Output the (X, Y) coordinate of the center of the cell containing the given text.  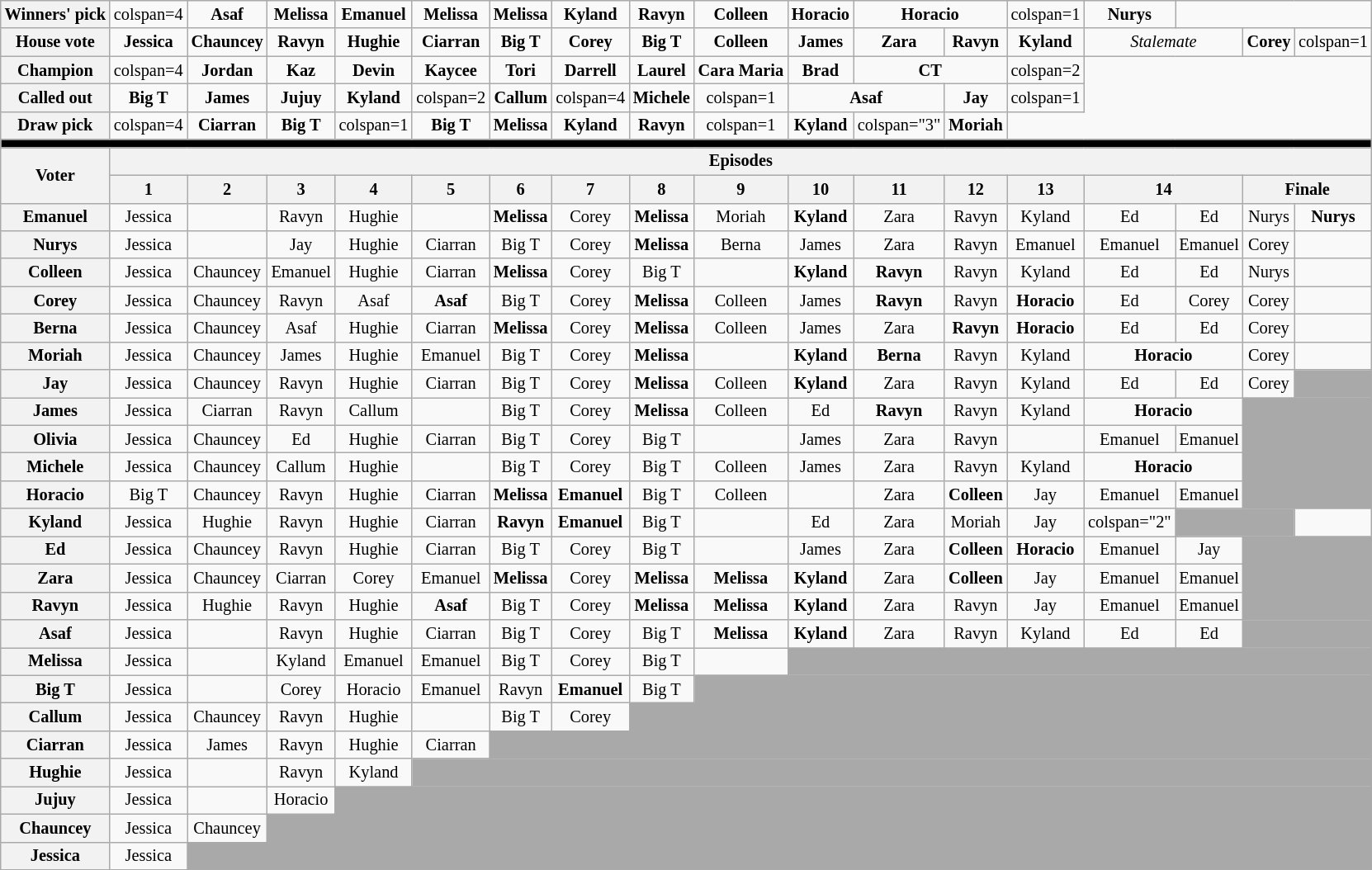
9 (741, 189)
5 (451, 189)
Cara Maria (741, 70)
Stalemate (1163, 42)
13 (1046, 189)
Tori (520, 70)
6 (520, 189)
11 (899, 189)
Jordan (228, 70)
House vote (55, 42)
8 (662, 189)
Kaycee (451, 70)
Champion (55, 70)
Darrell (590, 70)
14 (1163, 189)
2 (228, 189)
7 (590, 189)
10 (821, 189)
4 (374, 189)
colspan="2" (1129, 522)
Kaz (301, 70)
Voter (55, 175)
Called out (55, 97)
Episodes (741, 161)
Laurel (662, 70)
colspan="3" (899, 125)
Brad (821, 70)
Olivia (55, 439)
Devin (374, 70)
3 (301, 189)
CT (930, 70)
Finale (1308, 189)
Winners' pick (55, 14)
1 (149, 189)
Draw pick (55, 125)
12 (976, 189)
